Find where the given text appears and provide that cell's center as (X, Y) coordinate. 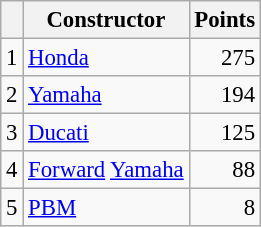
194 (224, 95)
2 (12, 95)
4 (12, 170)
Yamaha (106, 95)
3 (12, 133)
Constructor (106, 20)
PBM (106, 208)
Ducati (106, 133)
125 (224, 133)
275 (224, 58)
Points (224, 20)
1 (12, 58)
Forward Yamaha (106, 170)
8 (224, 208)
88 (224, 170)
5 (12, 208)
Honda (106, 58)
